Detect which cell encompasses the target text, then output its (x, y) center coordinate. 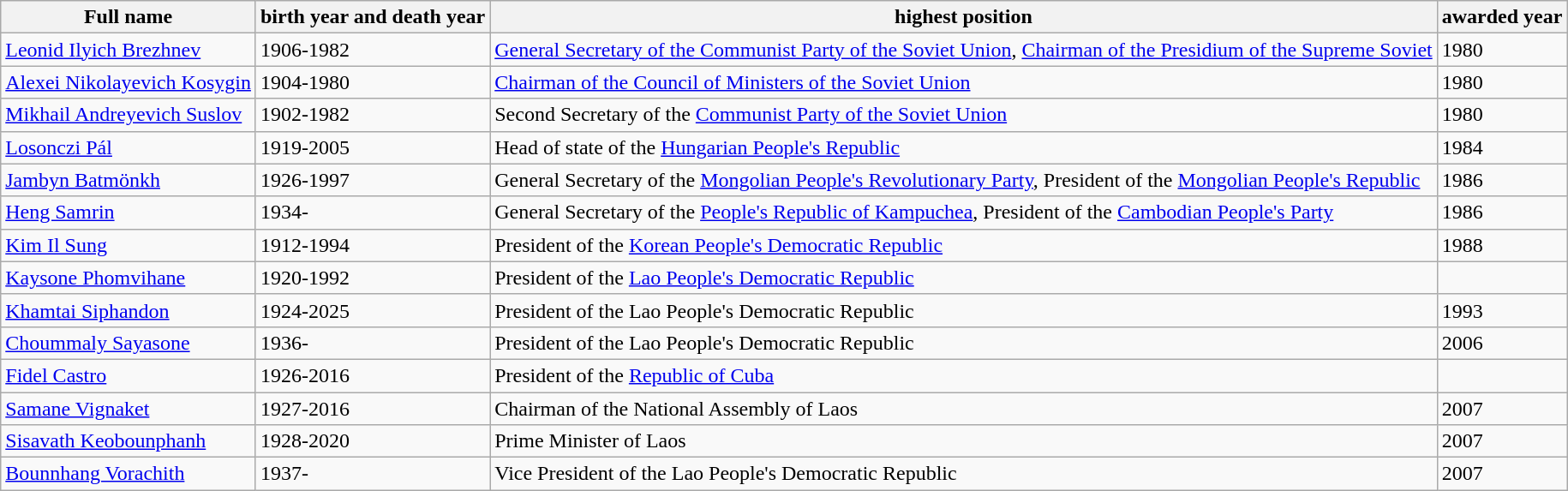
1902-1982 (372, 115)
highest position (964, 17)
1993 (1502, 310)
1984 (1502, 147)
President of the Republic of Cuba (964, 375)
Kaysone Phomvihane (129, 278)
awarded year (1502, 17)
1912-1994 (372, 245)
1904-1980 (372, 82)
Khamtai Siphandon (129, 310)
Kim Il Sung (129, 245)
Choummaly Sayasone (129, 343)
1926-2016 (372, 375)
Samane Vignaket (129, 409)
birth year and death year (372, 17)
Jambyn Batmönkh (129, 180)
Head of state of the Hungarian People's Republic (964, 147)
1924-2025 (372, 310)
1906-1982 (372, 50)
Heng Samrin (129, 213)
1928-2020 (372, 441)
1919-2005 (372, 147)
General Secretary of the Communist Party of the Soviet Union, Chairman of the Presidium of the Supreme Soviet (964, 50)
Bounnhang Vorachith (129, 474)
Leonid Ilyich Brezhnev (129, 50)
President of the Korean People's Democratic Republic (964, 245)
Prime Minister of Laos (964, 441)
Second Secretary of the Communist Party of the Soviet Union (964, 115)
General Secretary of the Mongolian People's Revolutionary Party, President of the Mongolian People's Republic (964, 180)
Mikhail Andreyevich Suslov (129, 115)
1988 (1502, 245)
Alexei Nikolayevich Kosygin (129, 82)
Losonczi Pál (129, 147)
Chairman of the National Assembly of Laos (964, 409)
Fidel Castro (129, 375)
1934- (372, 213)
Sisavath Keobounphanh (129, 441)
1920-1992 (372, 278)
Vice President of the Lao People's Democratic Republic (964, 474)
1937- (372, 474)
General Secretary of the People's Republic of Kampuchea, President of the Cambodian People's Party (964, 213)
2006 (1502, 343)
1936- (372, 343)
Full name (129, 17)
1926-1997 (372, 180)
1927-2016 (372, 409)
Chairman of the Council of Ministers of the Soviet Union (964, 82)
